For the text-containing cell, return its midpoint in (X, Y) coordinate format. 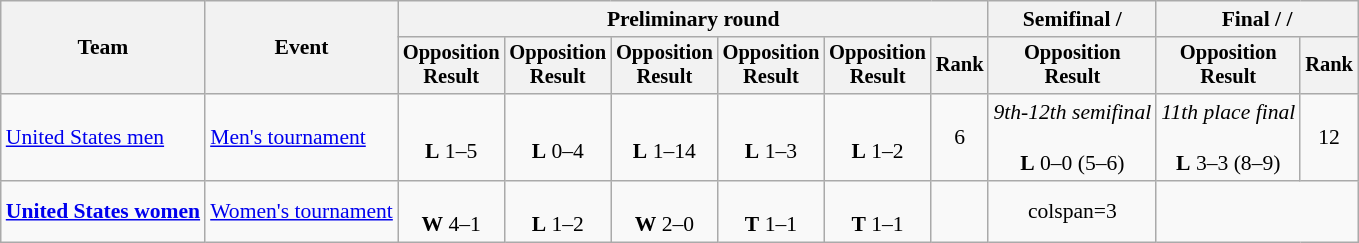
Event (302, 48)
9th-12th semifinalL 0–0 (5–6) (1072, 138)
L 1–14 (664, 138)
colspan=3 (1072, 212)
Team (103, 48)
11th place finalL 3–3 (8–9) (1228, 138)
Semifinal / (1072, 19)
W 2–0 (664, 212)
United States men (103, 138)
L 0–4 (558, 138)
Men's tournament (302, 138)
Women's tournament (302, 212)
12 (1329, 138)
6 (960, 138)
L 1–3 (772, 138)
United States women (103, 212)
W 4–1 (452, 212)
L 1–5 (452, 138)
Final / / (1257, 19)
Preliminary round (694, 19)
